Pinpoint the cell where the given text exists, returning its (X, Y) midpoint coordinate. 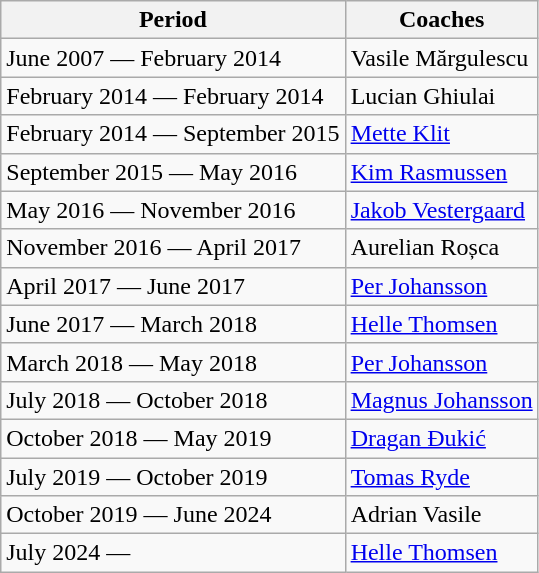
Dragan Đukić (442, 438)
March 2018 — May 2018 (173, 362)
July 2018 — October 2018 (173, 400)
Mette Klit (442, 134)
Adrian Vasile (442, 515)
May 2016 — November 2016 (173, 210)
Magnus Johansson (442, 400)
Tomas Ryde (442, 477)
July 2024 — (173, 553)
June 2017 — March 2018 (173, 324)
October 2019 — June 2024 (173, 515)
Vasile Mărgulescu (442, 58)
Jakob Vestergaard (442, 210)
September 2015 — May 2016 (173, 172)
Aurelian Roșca (442, 248)
November 2016 — April 2017 (173, 248)
July 2019 — October 2019 (173, 477)
April 2017 — June 2017 (173, 286)
February 2014 — February 2014 (173, 96)
Period (173, 20)
Coaches (442, 20)
Lucian Ghiulai (442, 96)
October 2018 — May 2019 (173, 438)
February 2014 — September 2015 (173, 134)
Kim Rasmussen (442, 172)
June 2007 — February 2014 (173, 58)
